Find where the given text appears and provide that cell's center as (X, Y) coordinate. 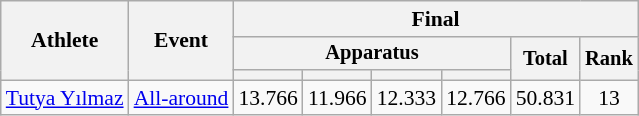
Total (546, 58)
12.333 (406, 98)
Apparatus (372, 54)
13.766 (268, 98)
13 (609, 98)
Athlete (65, 40)
Final (435, 19)
Event (182, 40)
12.766 (476, 98)
11.966 (338, 98)
All-around (182, 98)
Tutya Yılmaz (65, 98)
Rank (609, 58)
50.831 (546, 98)
